Find where the given text appears and provide that cell's center as [x, y] coordinate. 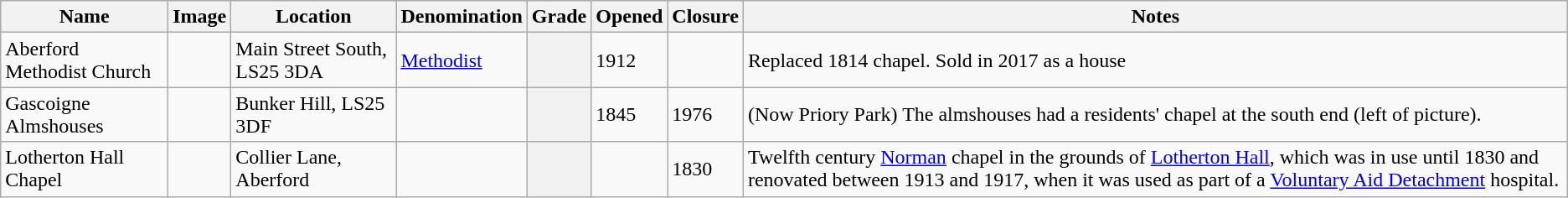
Opened [630, 17]
Collier Lane, Aberford [313, 169]
Closure [705, 17]
Location [313, 17]
Gascoigne Almshouses [85, 114]
Methodist [462, 60]
Name [85, 17]
Notes [1155, 17]
1830 [705, 169]
1845 [630, 114]
Bunker Hill, LS25 3DF [313, 114]
1976 [705, 114]
Image [199, 17]
Lotherton Hall Chapel [85, 169]
(Now Priory Park) The almshouses had a residents' chapel at the south end (left of picture). [1155, 114]
Replaced 1814 chapel. Sold in 2017 as a house [1155, 60]
1912 [630, 60]
Main Street South, LS25 3DA [313, 60]
Grade [559, 17]
Aberford Methodist Church [85, 60]
Denomination [462, 17]
